Scan for the cell matching the given text and deliver its [x, y] coordinate at center. 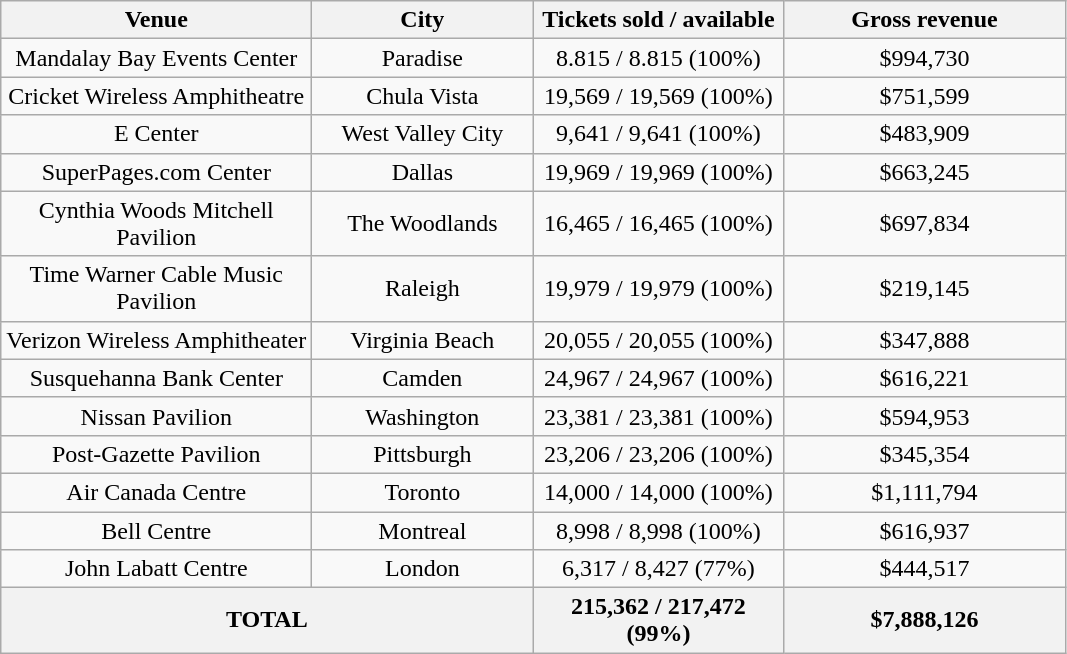
Time Warner Cable Music Pavilion [156, 288]
$751,599 [924, 96]
$994,730 [924, 58]
14,000 / 14,000 (100%) [658, 492]
8.815 / 8.815 (100%) [658, 58]
West Valley City [422, 134]
Bell Centre [156, 531]
Cynthia Woods Mitchell Pavilion [156, 224]
9,641 / 9,641 (100%) [658, 134]
$7,888,126 [924, 620]
Post-Gazette Pavilion [156, 454]
SuperPages.com Center [156, 172]
19,979 / 19,979 (100%) [658, 288]
23,381 / 23,381 (100%) [658, 416]
Tickets sold / available [658, 20]
Toronto [422, 492]
215,362 / 217,472 (99%) [658, 620]
The Woodlands [422, 224]
$697,834 [924, 224]
$1,111,794 [924, 492]
Pittsburgh [422, 454]
$444,517 [924, 569]
E Center [156, 134]
Susquehanna Bank Center [156, 378]
$616,221 [924, 378]
Nissan Pavilion [156, 416]
Virginia Beach [422, 340]
Raleigh [422, 288]
Mandalay Bay Events Center [156, 58]
Dallas [422, 172]
$219,145 [924, 288]
$616,937 [924, 531]
Washington [422, 416]
19,569 / 19,569 (100%) [658, 96]
Air Canada Centre [156, 492]
8,998 / 8,998 (100%) [658, 531]
24,967 / 24,967 (100%) [658, 378]
London [422, 569]
23,206 / 23,206 (100%) [658, 454]
City [422, 20]
$483,909 [924, 134]
TOTAL [267, 620]
Paradise [422, 58]
Camden [422, 378]
$347,888 [924, 340]
Verizon Wireless Amphitheater [156, 340]
Cricket Wireless Amphitheatre [156, 96]
19,969 / 19,969 (100%) [658, 172]
20,055 / 20,055 (100%) [658, 340]
Venue [156, 20]
John Labatt Centre [156, 569]
16,465 / 16,465 (100%) [658, 224]
$345,354 [924, 454]
$594,953 [924, 416]
Chula Vista [422, 96]
6,317 / 8,427 (77%) [658, 569]
$663,245 [924, 172]
Gross revenue [924, 20]
Montreal [422, 531]
